Pinpoint the cell where the given text exists, returning its (X, Y) midpoint coordinate. 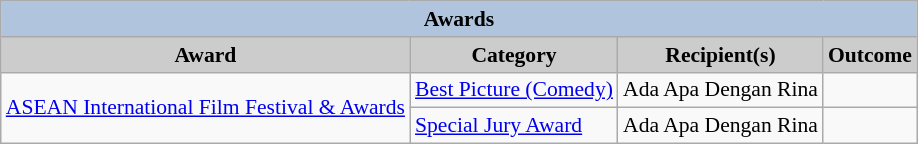
Best Picture (Comedy) (514, 90)
ASEAN International Film Festival & Awards (206, 108)
Recipient(s) (720, 55)
Awards (459, 19)
Category (514, 55)
Award (206, 55)
Special Jury Award (514, 126)
Outcome (870, 55)
